Output the (X, Y) coordinate of the center of the cell containing the given text.  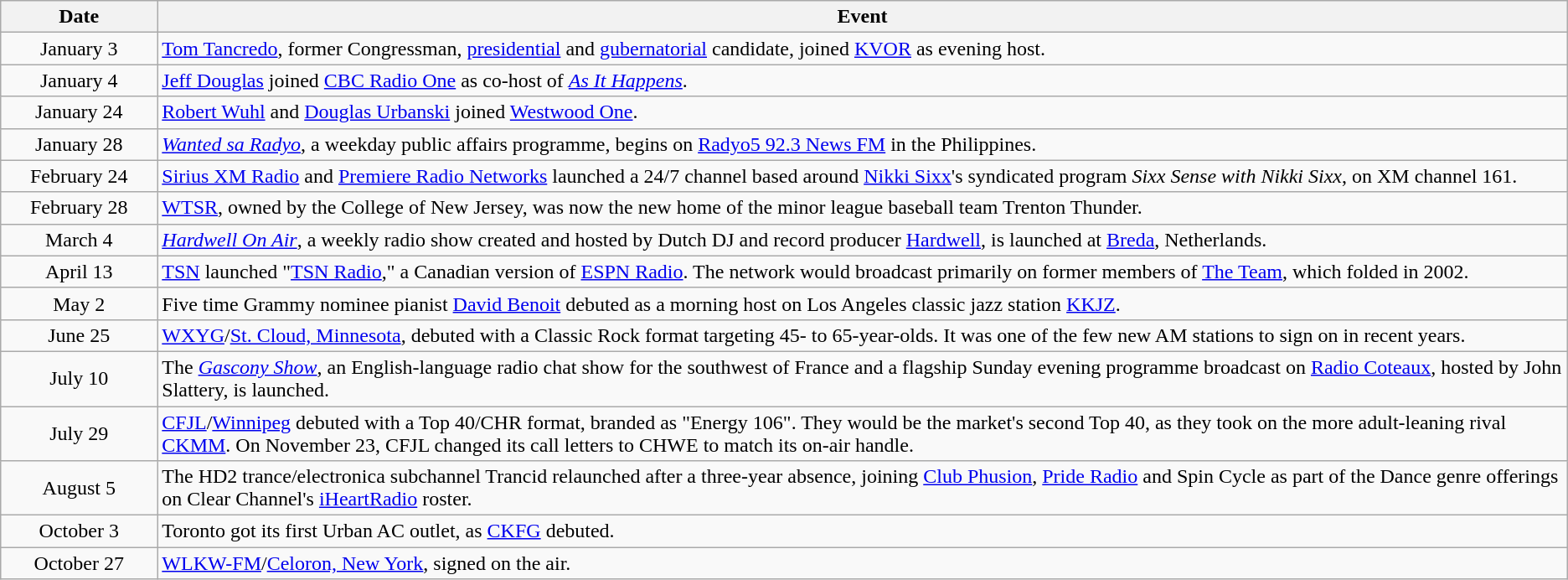
April 13 (79, 272)
Toronto got its first Urban AC outlet, as CKFG debuted. (863, 531)
February 28 (79, 208)
WTSR, owned by the College of New Jersey, was now the new home of the minor league baseball team Trenton Thunder. (863, 208)
May 2 (79, 303)
June 25 (79, 335)
January 28 (79, 144)
Wanted sa Radyo, a weekday public affairs programme, begins on Radyo5 92.3 News FM in the Philippines. (863, 144)
Five time Grammy nominee pianist David Benoit debuted as a morning host on Los Angeles classic jazz station KKJZ. (863, 303)
January 24 (79, 112)
July 10 (79, 379)
Date (79, 17)
October 27 (79, 563)
October 3 (79, 531)
Jeff Douglas joined CBC Radio One as co-host of As It Happens. (863, 80)
WLKW-FM/Celoron, New York, signed on the air. (863, 563)
January 4 (79, 80)
Robert Wuhl and Douglas Urbanski joined Westwood One. (863, 112)
Event (863, 17)
August 5 (79, 488)
Hardwell On Air, a weekly radio show created and hosted by Dutch DJ and record producer Hardwell, is launched at Breda, Netherlands. (863, 240)
February 24 (79, 176)
July 29 (79, 432)
Tom Tancredo, former Congressman, presidential and gubernatorial candidate, joined KVOR as evening host. (863, 49)
March 4 (79, 240)
January 3 (79, 49)
